Output the (X, Y) coordinate of the center of the cell containing the given text.  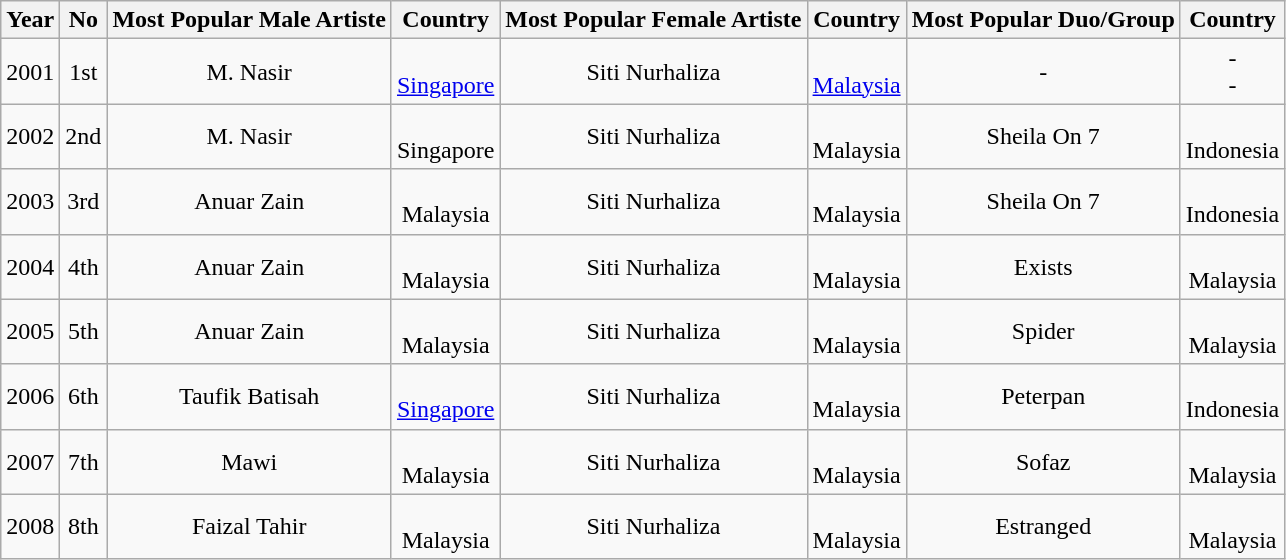
3rd (84, 202)
2007 (30, 462)
Most Popular Duo/Group (1043, 20)
Peterpan (1043, 396)
2005 (30, 332)
2008 (30, 526)
Exists (1043, 266)
Spider (1043, 332)
No (84, 20)
Year (30, 20)
- (1043, 72)
Sofaz (1043, 462)
Most Popular Female Artiste (654, 20)
Taufik Batisah (250, 396)
5th (84, 332)
2002 (30, 136)
2003 (30, 202)
Most Popular Male Artiste (250, 20)
2001 (30, 72)
2004 (30, 266)
4th (84, 266)
- - (1232, 72)
Faizal Tahir (250, 526)
1st (84, 72)
Mawi (250, 462)
7th (84, 462)
Estranged (1043, 526)
8th (84, 526)
6th (84, 396)
2006 (30, 396)
2nd (84, 136)
